Return the (x, y) coordinate for the center point of the cell that contains the specified text.  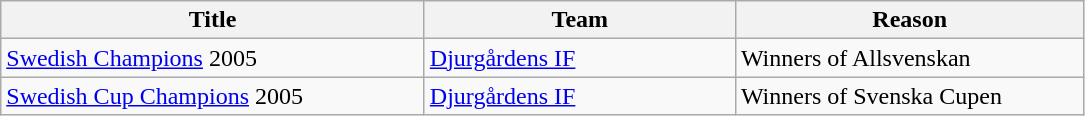
Title (213, 20)
Swedish Champions 2005 (213, 58)
Reason (910, 20)
Winners of Svenska Cupen (910, 96)
Swedish Cup Champions 2005 (213, 96)
Winners of Allsvenskan (910, 58)
Team (580, 20)
